Output the [x, y] coordinate of the center of the cell containing the given text.  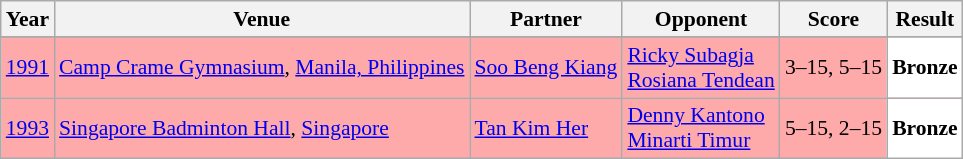
Soo Beng Kiang [546, 68]
1993 [28, 128]
Camp Crame Gymnasium, Manila, Philippines [262, 68]
3–15, 5–15 [834, 68]
5–15, 2–15 [834, 128]
Year [28, 19]
Score [834, 19]
Singapore Badminton Hall, Singapore [262, 128]
Denny Kantono Minarti Timur [700, 128]
1991 [28, 68]
Tan Kim Her [546, 128]
Venue [262, 19]
Partner [546, 19]
Ricky Subagja Rosiana Tendean [700, 68]
Result [925, 19]
Opponent [700, 19]
